Extract the (X, Y) coordinate from the center of the cell holding the provided text.  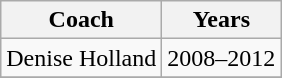
2008–2012 (222, 58)
Denise Holland (82, 58)
Coach (82, 20)
Years (222, 20)
